Identify which cell holds the provided text, then report its (x, y) central coordinate. 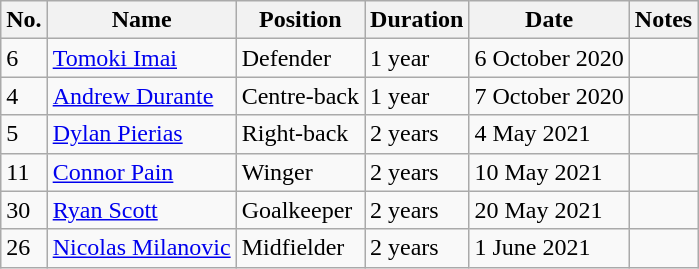
Name (142, 20)
Right-back (300, 134)
Connor Pain (142, 172)
10 May 2021 (549, 172)
Centre-back (300, 96)
Defender (300, 58)
Notes (663, 20)
6 (24, 58)
No. (24, 20)
Goalkeeper (300, 210)
Nicolas Milanovic (142, 248)
1 June 2021 (549, 248)
Tomoki Imai (142, 58)
20 May 2021 (549, 210)
Midfielder (300, 248)
4 (24, 96)
5 (24, 134)
7 October 2020 (549, 96)
Andrew Durante (142, 96)
Position (300, 20)
4 May 2021 (549, 134)
26 (24, 248)
Winger (300, 172)
11 (24, 172)
Date (549, 20)
30 (24, 210)
6 October 2020 (549, 58)
Duration (417, 20)
Dylan Pierias (142, 134)
Ryan Scott (142, 210)
